For the text-containing cell, return its midpoint in [x, y] coordinate format. 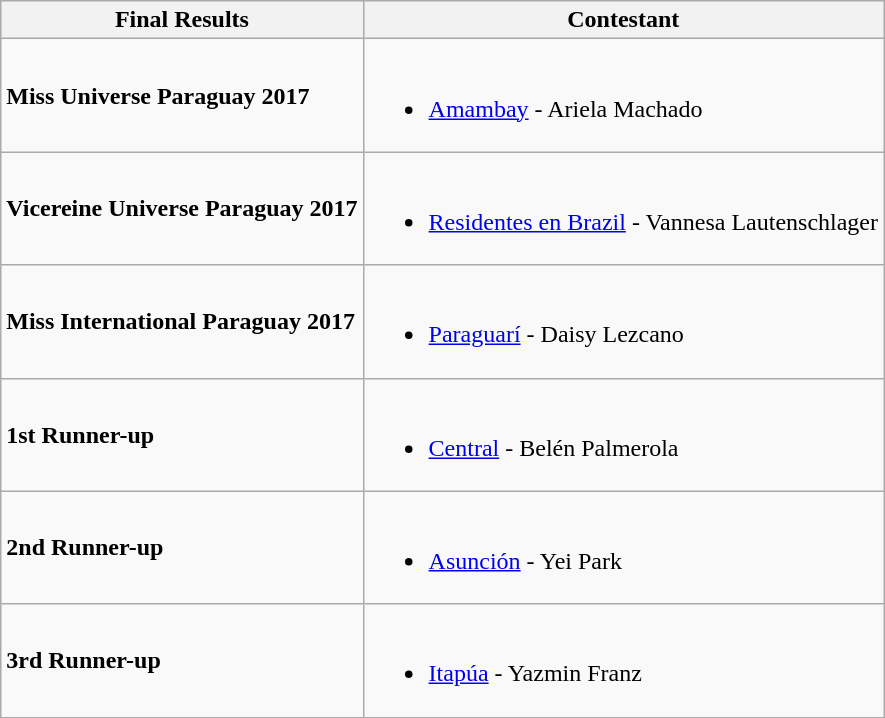
Miss International Paraguay 2017 [182, 322]
Miss Universe Paraguay 2017 [182, 96]
Central - Belén Palmerola [623, 434]
Itapúa - Yazmin Franz [623, 660]
3rd Runner-up [182, 660]
2nd Runner-up [182, 548]
Final Results [182, 20]
1st Runner-up [182, 434]
Residentes en Brazil - Vannesa Lautenschlager [623, 208]
Paraguarí - Daisy Lezcano [623, 322]
Asunción - Yei Park [623, 548]
Contestant [623, 20]
Vicereine Universe Paraguay 2017 [182, 208]
Amambay - Ariela Machado [623, 96]
